Capture the cell that displays the provided text and extract its [x, y] central coordinate. 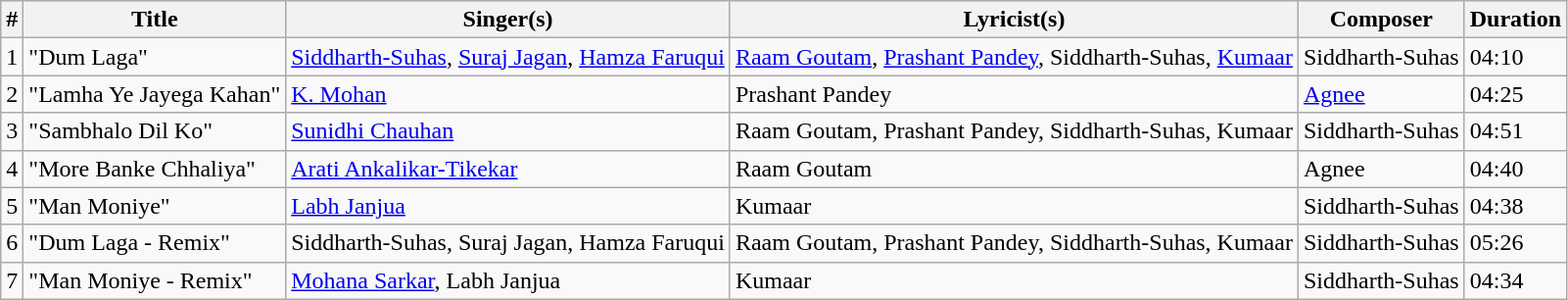
1 [12, 57]
"Man Moniye" [155, 206]
Raam Goutam [1014, 169]
Labh Janjua [508, 206]
4 [12, 169]
04:25 [1515, 94]
Mohana Sarkar, Labh Janjua [508, 280]
04:10 [1515, 57]
"Dum Laga" [155, 57]
"Sambhalo Dil Ko" [155, 131]
6 [12, 243]
04:38 [1515, 206]
Singer(s) [508, 20]
05:26 [1515, 243]
K. Mohan [508, 94]
"More Banke Chhaliya" [155, 169]
5 [12, 206]
04:34 [1515, 280]
7 [12, 280]
"Lamha Ye Jayega Kahan" [155, 94]
Prashant Pandey [1014, 94]
# [12, 20]
Duration [1515, 20]
2 [12, 94]
Lyricist(s) [1014, 20]
"Man Moniye - Remix" [155, 280]
"Dum Laga - Remix" [155, 243]
3 [12, 131]
Sunidhi Chauhan [508, 131]
Title [155, 20]
04:40 [1515, 169]
04:51 [1515, 131]
Arati Ankalikar-Tikekar [508, 169]
Composer [1381, 20]
